Locate the cell with the specified text and output its [X, Y] center coordinate. 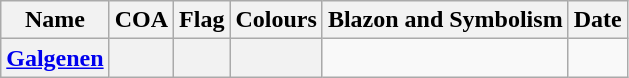
Colours [276, 20]
COA [141, 20]
Galgenen [55, 58]
Flag [202, 20]
Blazon and Symbolism [445, 20]
Name [55, 20]
Date [598, 20]
